Capture the cell that displays the provided text and extract its [x, y] central coordinate. 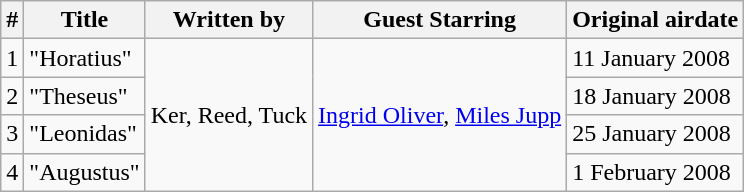
# [12, 20]
"Theseus" [84, 96]
3 [12, 134]
4 [12, 172]
1 February 2008 [656, 172]
Guest Starring [440, 20]
"Augustus" [84, 172]
Ingrid Oliver, Miles Jupp [440, 115]
2 [12, 96]
Written by [228, 20]
11 January 2008 [656, 58]
18 January 2008 [656, 96]
25 January 2008 [656, 134]
"Horatius" [84, 58]
Title [84, 20]
"Leonidas" [84, 134]
Ker, Reed, Tuck [228, 115]
1 [12, 58]
Original airdate [656, 20]
